Find where the given text appears and provide that cell's center as (x, y) coordinate. 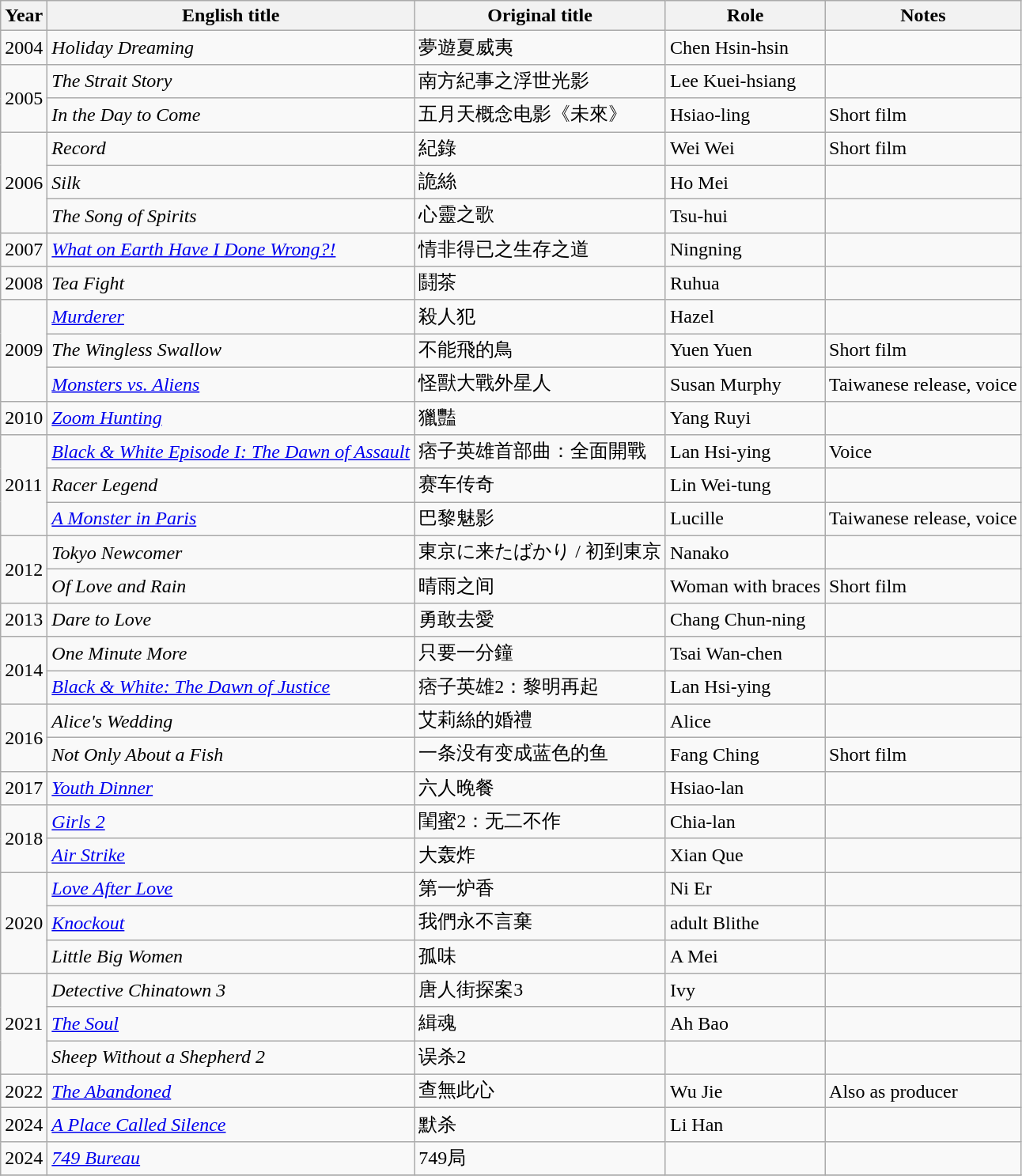
2005 (24, 98)
Ah Bao (745, 1023)
Not Only About a Fish (231, 754)
默杀 (540, 1125)
痞子英雄2：黎明再起 (540, 688)
Tsu-hui (745, 217)
Girls 2 (231, 822)
Air Strike (231, 856)
Also as producer (924, 1091)
Ho Mei (745, 182)
2012 (24, 569)
查無此心 (540, 1091)
Alice (745, 721)
夢遊夏威夷 (540, 47)
情非得已之生存之道 (540, 250)
Wei Wei (745, 149)
Alice's Wedding (231, 721)
Role (745, 16)
2007 (24, 250)
東京に来たばかり / 初到東京 (540, 552)
Voice (924, 452)
Year (24, 16)
Sheep Without a Shepherd 2 (231, 1058)
勇敢去愛 (540, 620)
我們永不言棄 (540, 922)
Lucille (745, 519)
Ningning (745, 250)
A Mei (745, 957)
Li Han (745, 1125)
2018 (24, 838)
The Song of Spirits (231, 217)
巴黎魅影 (540, 519)
Knockout (231, 922)
Black & White Episode I: The Dawn of Assault (231, 452)
Chen Hsin-hsin (745, 47)
Zoom Hunting (231, 418)
南方紀事之浮世光影 (540, 81)
The Strait Story (231, 81)
Yang Ruyi (745, 418)
Racer Legend (231, 486)
紀錄 (540, 149)
怪獸大戰外星人 (540, 384)
2013 (24, 620)
閨蜜2：无二不作 (540, 822)
心靈之歌 (540, 217)
Susan Murphy (745, 384)
Chang Chun-ning (745, 620)
Dare to Love (231, 620)
Wu Jie (745, 1091)
Silk (231, 182)
大轰炸 (540, 856)
孤味 (540, 957)
Hazel (745, 316)
赛车传奇 (540, 486)
adult Blithe (745, 922)
One Minute More (231, 653)
2009 (24, 350)
Record (231, 149)
Lee Kuei-hsiang (745, 81)
A Monster in Paris (231, 519)
Woman with braces (745, 587)
Yuen Yuen (745, 351)
Ni Er (745, 889)
Murderer (231, 316)
唐人街探案3 (540, 990)
不能飛的鳥 (540, 351)
Fang Ching (745, 754)
The Soul (231, 1023)
2020 (24, 923)
Lin Wei-tung (745, 486)
749 Bureau (231, 1158)
2011 (24, 486)
一条没有变成蓝色的鱼 (540, 754)
Original title (540, 16)
詭絲 (540, 182)
Hsiao-lan (745, 788)
In the Day to Come (231, 115)
晴雨之间 (540, 587)
緝魂 (540, 1023)
鬪茶 (540, 283)
Tsai Wan-chen (745, 653)
A Place Called Silence (231, 1125)
What on Earth Have I Done Wrong?! (231, 250)
Notes (924, 16)
艾莉絲的婚禮 (540, 721)
Holiday Dreaming (231, 47)
2021 (24, 1024)
2006 (24, 182)
Ruhua (745, 283)
2022 (24, 1091)
Love After Love (231, 889)
Hsiao-ling (745, 115)
2008 (24, 283)
五月天概念电影《未來》 (540, 115)
Little Big Women (231, 957)
Monsters vs. Aliens (231, 384)
749局 (540, 1158)
獵豔 (540, 418)
Of Love and Rain (231, 587)
Chia-lan (745, 822)
第一炉香 (540, 889)
六人晚餐 (540, 788)
Detective Chinatown 3 (231, 990)
2004 (24, 47)
Xian Que (745, 856)
2010 (24, 418)
2016 (24, 737)
The Abandoned (231, 1091)
Tea Fight (231, 283)
Youth Dinner (231, 788)
只要一分鐘 (540, 653)
Black & White: The Dawn of Justice (231, 688)
痞子英雄首部曲：全面開戰 (540, 452)
Nanako (745, 552)
English title (231, 16)
The Wingless Swallow (231, 351)
Ivy (745, 990)
误杀2 (540, 1058)
2014 (24, 671)
2017 (24, 788)
Tokyo Newcomer (231, 552)
殺人犯 (540, 316)
